Scan for the cell matching the given text and deliver its (X, Y) coordinate at center. 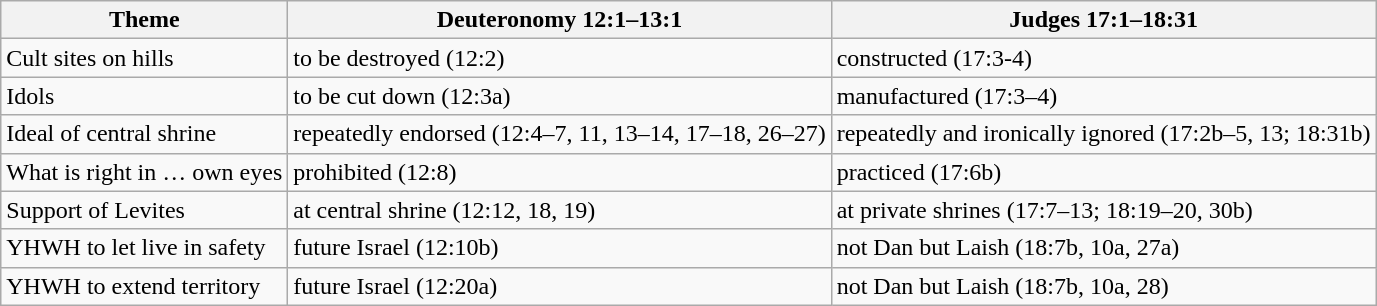
future Israel (12:10b) (560, 248)
not Dan but Laish (18:7b, 10a, 28) (1104, 286)
future Israel (12:20a) (560, 286)
Deuteronomy 12:1–13:1 (560, 20)
not Dan but Laish (18:7b, 10a, 27a) (1104, 248)
to be cut down (12:3a) (560, 96)
Idols (144, 96)
to be destroyed (12:2) (560, 58)
constructed (17:3-4) (1104, 58)
repeatedly endorsed (12:4–7, 11, 13–14, 17–18, 26–27) (560, 134)
at central shrine (12:12, 18, 19) (560, 210)
Judges 17:1–18:31 (1104, 20)
Support of Levites (144, 210)
at private shrines (17:7–13; 18:19–20, 30b) (1104, 210)
YHWH to extend territory (144, 286)
practiced (17:6b) (1104, 172)
manufactured (17:3–4) (1104, 96)
YHWH to let live in safety (144, 248)
What is right in … own eyes (144, 172)
Cult sites on hills (144, 58)
Theme (144, 20)
Ideal of central shrine (144, 134)
repeatedly and ironically ignored (17:2b–5, 13; 18:31b) (1104, 134)
prohibited (12:8) (560, 172)
